Return the [X, Y] coordinate for the center point of the cell that contains the specified text.  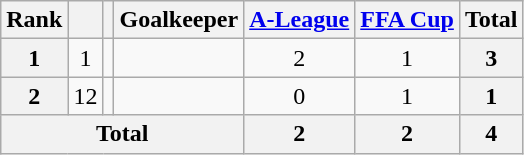
Rank [34, 20]
4 [491, 134]
0 [300, 96]
A-League [300, 20]
Goalkeeper [179, 20]
FFA Cup [408, 20]
3 [491, 58]
12 [86, 96]
